For the text-containing cell, return its midpoint in (x, y) coordinate format. 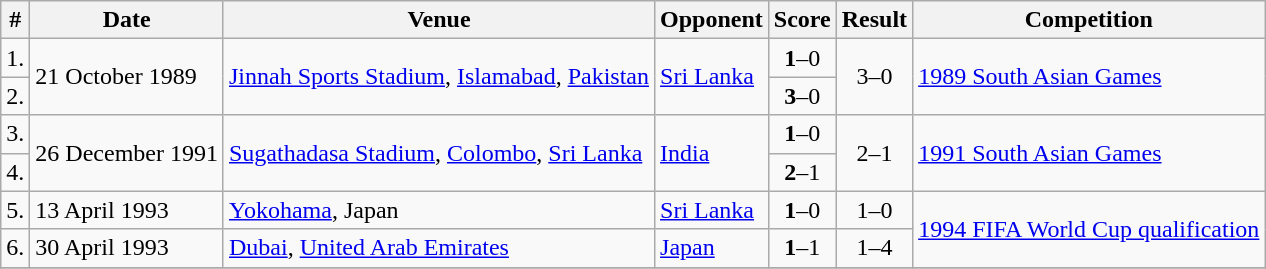
Venue (438, 20)
1989 South Asian Games (1089, 77)
3. (16, 134)
Japan (712, 248)
5. (16, 210)
India (712, 153)
Result (874, 20)
30 April 1993 (127, 248)
13 April 1993 (127, 210)
21 October 1989 (127, 77)
Opponent (712, 20)
1991 South Asian Games (1089, 153)
Sugathadasa Stadium, Colombo, Sri Lanka (438, 153)
1–1 (802, 248)
1. (16, 58)
26 December 1991 (127, 153)
6. (16, 248)
1994 FIFA World Cup qualification (1089, 229)
# (16, 20)
2. (16, 96)
Date (127, 20)
Score (802, 20)
Jinnah Sports Stadium, Islamabad, Pakistan (438, 77)
4. (16, 172)
Dubai, United Arab Emirates (438, 248)
Competition (1089, 20)
1–4 (874, 248)
Yokohama, Japan (438, 210)
